Determine the (x, y) coordinate at the center of the cell enclosing the given text.  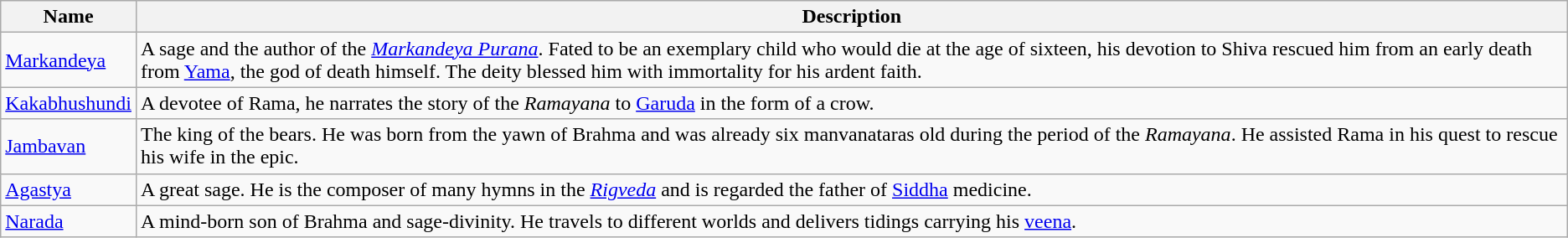
Kakabhushundi (69, 103)
A great sage. He is the composer of many hymns in the Rigveda and is regarded the father of Siddha medicine. (851, 189)
A devotee of Rama, he narrates the story of the Ramayana to Garuda in the form of a crow. (851, 103)
Markandeya (69, 60)
Description (851, 17)
Name (69, 17)
A mind-born son of Brahma and sage-divinity. He travels to different worlds and delivers tidings carrying his veena. (851, 221)
Jambavan (69, 146)
Narada (69, 221)
Agastya (69, 189)
